Identify which cell holds the provided text, then report its (X, Y) central coordinate. 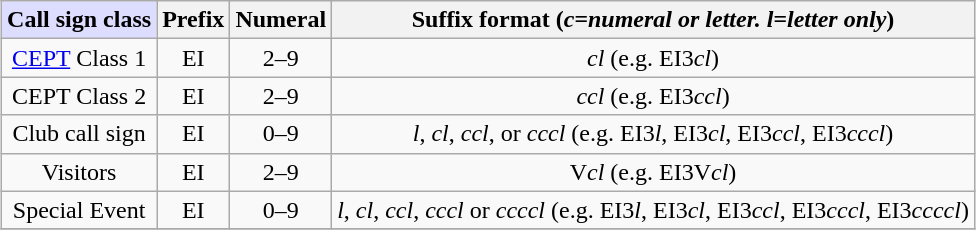
Prefix (194, 20)
l, cl, ccl, cccl or ccccl (e.g. EI3l, EI3cl, EI3ccl, EI3cccl, EI3ccccl) (654, 210)
Club call sign (80, 134)
Special Event (80, 210)
cl (e.g. EI3cl) (654, 58)
Call sign class (80, 20)
l, cl, ccl, or cccl (e.g. EI3l, EI3cl, EI3ccl, EI3cccl) (654, 134)
CEPT Class 2 (80, 96)
Numeral (281, 20)
Suffix format (c=numeral or letter. l=letter only) (654, 20)
ccl (e.g. EI3ccl) (654, 96)
CEPT Class 1 (80, 58)
Vcl (e.g. EI3Vcl) (654, 172)
Visitors (80, 172)
